Determine the [X, Y] coordinate at the center of the cell enclosing the given text.  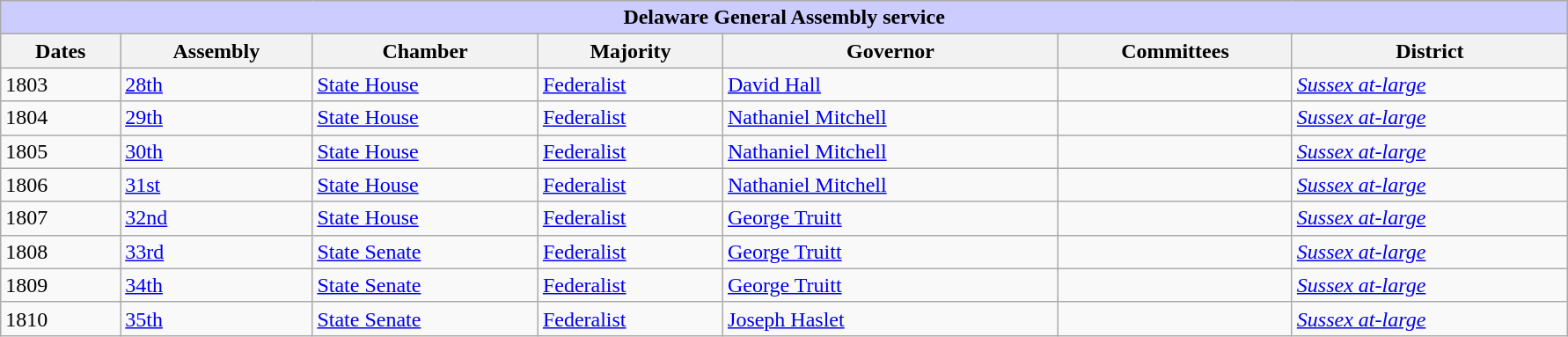
Committees [1176, 51]
Dates [61, 51]
Chamber [425, 51]
1808 [61, 252]
30th [216, 151]
28th [216, 84]
1810 [61, 319]
Governor [890, 51]
Joseph Haslet [890, 319]
David Hall [890, 84]
31st [216, 185]
1807 [61, 218]
District [1429, 51]
35th [216, 319]
Assembly [216, 51]
32nd [216, 218]
1803 [61, 84]
33rd [216, 252]
34th [216, 285]
Delaware General Assembly service [785, 18]
1809 [61, 285]
1804 [61, 118]
29th [216, 118]
Majority [630, 51]
1805 [61, 151]
1806 [61, 185]
